For the text-containing cell, return its midpoint in (x, y) coordinate format. 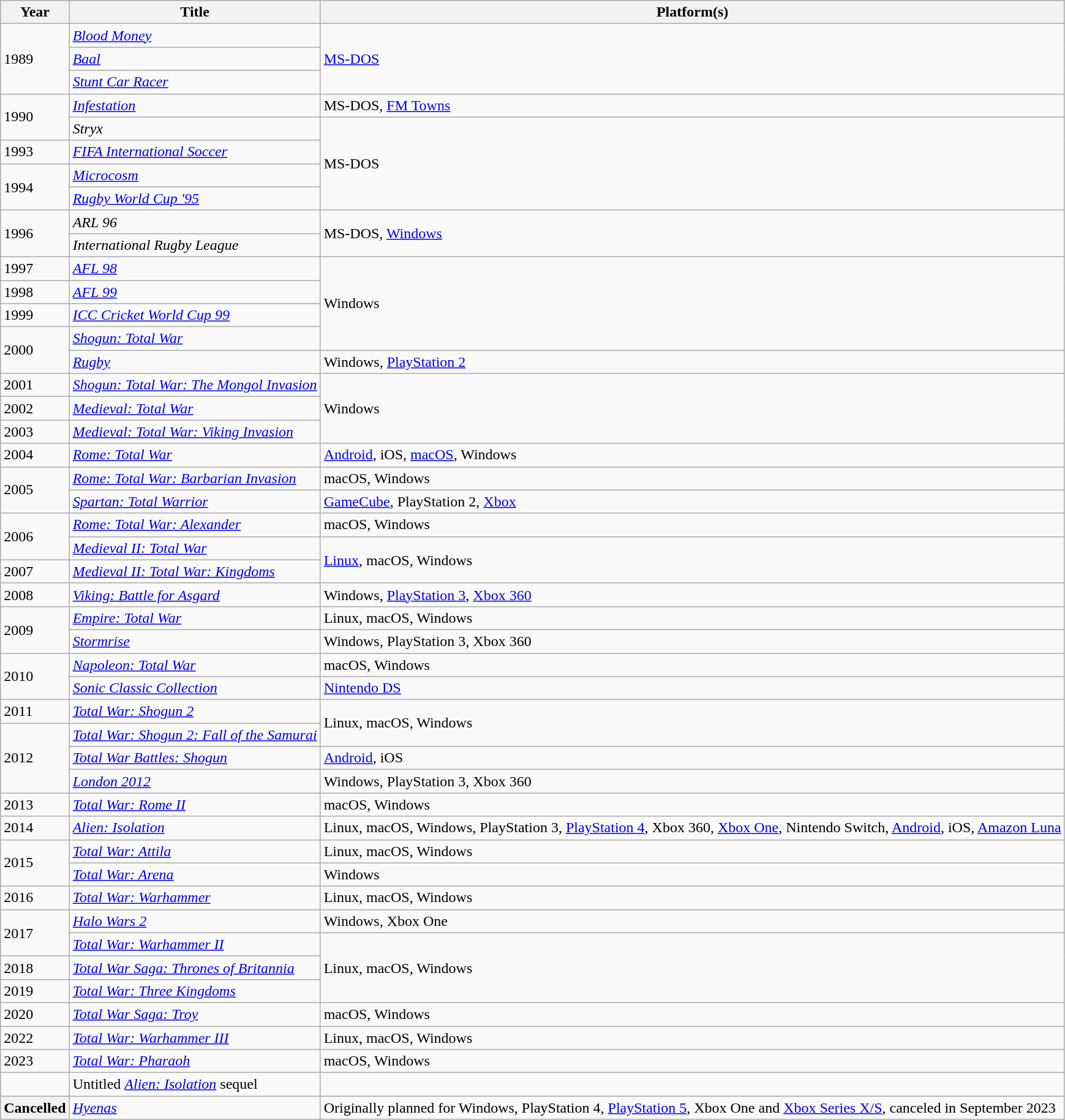
Total War Saga: Thrones of Britannia (195, 968)
Halo Wars 2 (195, 921)
2012 (35, 758)
Medieval II: Total War: Kingdoms (195, 571)
1990 (35, 117)
2010 (35, 676)
2002 (35, 408)
2015 (35, 863)
1993 (35, 152)
Medieval II: Total War (195, 548)
GameCube, PlayStation 2, Xbox (692, 502)
Total War: Shogun 2 (195, 712)
Linux, macOS, Windows, PlayStation 3, PlayStation 4, Xbox 360, Xbox One, Nintendo Switch, Android, iOS, Amazon Luna (692, 828)
1994 (35, 187)
Rugby World Cup '95 (195, 198)
2023 (35, 1061)
2007 (35, 571)
MS-DOS, FM Towns (692, 105)
1999 (35, 315)
2000 (35, 350)
London 2012 (195, 781)
Infestation (195, 105)
AFL 99 (195, 292)
2013 (35, 805)
2014 (35, 828)
2006 (35, 536)
2019 (35, 991)
Total War: Warhammer III (195, 1038)
2004 (35, 455)
2008 (35, 595)
Empire: Total War (195, 618)
Rome: Total War (195, 455)
Rome: Total War: Alexander (195, 525)
Microcosm (195, 175)
2016 (35, 898)
1996 (35, 233)
Total War: Attila (195, 851)
2017 (35, 933)
AFL 98 (195, 268)
International Rugby League (195, 245)
2022 (35, 1038)
Total War: Warhammer (195, 898)
Baal (195, 59)
Android, iOS, macOS, Windows (692, 455)
Blood Money (195, 36)
Total War: Warhammer II (195, 944)
Alien: Isolation (195, 828)
Nintendo DS (692, 688)
MS-DOS, Windows (692, 233)
Rome: Total War: Barbarian Invasion (195, 478)
1989 (35, 59)
Title (195, 12)
Android, iOS (692, 758)
1998 (35, 292)
Year (35, 12)
Stormrise (195, 641)
2009 (35, 630)
Hyenas (195, 1108)
Windows, Xbox One (692, 921)
Napoleon: Total War (195, 664)
Shogun: Total War: The Mongol Invasion (195, 385)
Total War: Rome II (195, 805)
Stryx (195, 129)
Untitled Alien: Isolation sequel (195, 1084)
2003 (35, 432)
Cancelled (35, 1108)
Platform(s) (692, 12)
Medieval: Total War: Viking Invasion (195, 432)
2011 (35, 712)
2020 (35, 1014)
Total War: Arena (195, 874)
Medieval: Total War (195, 408)
Total War Saga: Troy (195, 1014)
Sonic Classic Collection (195, 688)
2001 (35, 385)
Spartan: Total Warrior (195, 502)
Total War: Pharaoh (195, 1061)
ARL 96 (195, 222)
ICC Cricket World Cup 99 (195, 315)
Rugby (195, 362)
Shogun: Total War (195, 339)
Total War: Shogun 2: Fall of the Samurai (195, 735)
2018 (35, 968)
Total War: Three Kingdoms (195, 991)
FIFA International Soccer (195, 152)
Stunt Car Racer (195, 82)
2005 (35, 490)
Viking: Battle for Asgard (195, 595)
Windows, PlayStation 2 (692, 362)
1997 (35, 268)
Total War Battles: Shogun (195, 758)
Originally planned for Windows, PlayStation 4, PlayStation 5, Xbox One and Xbox Series X/S, canceled in September 2023 (692, 1108)
